Locate the cell with the specified text and output its (X, Y) center coordinate. 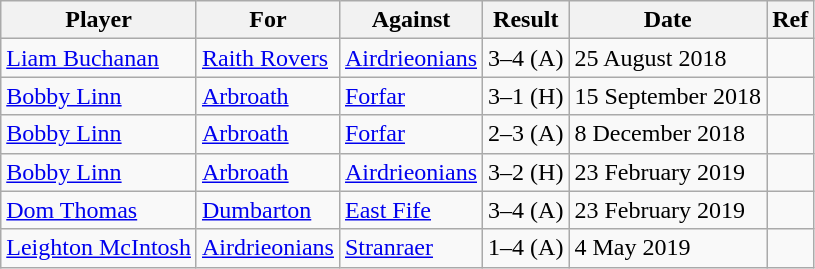
Date (668, 20)
Raith Rovers (268, 58)
Ref (790, 20)
4 May 2019 (668, 248)
25 August 2018 (668, 58)
Player (99, 20)
8 December 2018 (668, 134)
15 September 2018 (668, 96)
Stranraer (410, 248)
Against (410, 20)
East Fife (410, 210)
Leighton McIntosh (99, 248)
1–4 (A) (526, 248)
Dom Thomas (99, 210)
3–2 (H) (526, 172)
For (268, 20)
2–3 (A) (526, 134)
Liam Buchanan (99, 58)
Result (526, 20)
3–1 (H) (526, 96)
Dumbarton (268, 210)
